Extract the [X, Y] coordinate from the center of the cell holding the provided text.  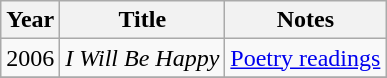
Title [142, 20]
Year [30, 20]
2006 [30, 58]
I Will Be Happy [142, 58]
Notes [306, 20]
Poetry readings [306, 58]
